Search for the cell housing the specified text and yield its (X, Y) center coordinate. 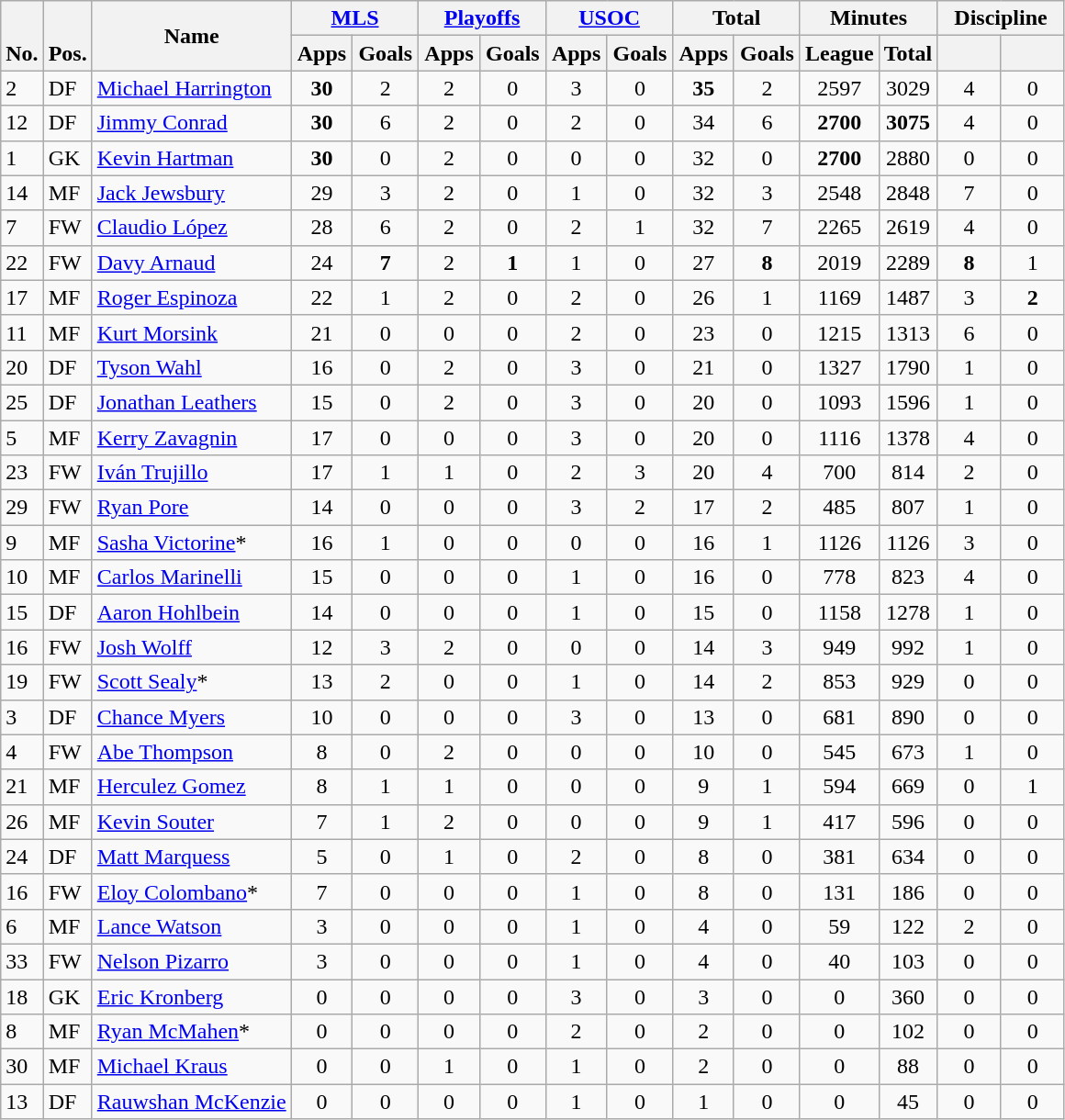
Name (191, 36)
814 (908, 473)
35 (703, 88)
673 (908, 752)
1169 (839, 297)
2597 (839, 88)
Kurt Morsink (191, 332)
Tyson Wahl (191, 367)
Jimmy Conrad (191, 123)
Kevin Hartman (191, 158)
992 (908, 647)
Herculez Gomez (191, 787)
2265 (839, 228)
122 (908, 926)
2619 (908, 228)
Scott Sealy* (191, 682)
1215 (839, 332)
Matt Marquess (191, 857)
634 (908, 857)
131 (839, 891)
2880 (908, 158)
Roger Espinoza (191, 297)
Kevin Souter (191, 822)
700 (839, 473)
Aaron Hohlbein (191, 612)
59 (839, 926)
28 (321, 228)
1313 (908, 332)
Chance Myers (191, 717)
Iván Trujillo (191, 473)
Discipline (1001, 18)
669 (908, 787)
3075 (908, 123)
1790 (908, 367)
Playoffs (483, 18)
360 (908, 996)
Rauwshan McKenzie (191, 1102)
Minutes (869, 18)
11 (22, 332)
40 (839, 961)
596 (908, 822)
1158 (839, 612)
103 (908, 961)
Michael Harrington (191, 88)
929 (908, 682)
949 (839, 647)
MLS (354, 18)
102 (908, 1032)
1378 (908, 438)
Ryan Pore (191, 508)
1278 (908, 612)
Eloy Colombano* (191, 891)
594 (839, 787)
Carlos Marinelli (191, 577)
485 (839, 508)
Michael Kraus (191, 1067)
Jonathan Leathers (191, 402)
League (839, 53)
2848 (908, 193)
45 (908, 1102)
Josh Wolff (191, 647)
27 (703, 263)
381 (839, 857)
186 (908, 891)
88 (908, 1067)
Kerry Zavagnin (191, 438)
19 (22, 682)
Davy Arnaud (191, 263)
1093 (839, 402)
2548 (839, 193)
3029 (908, 88)
18 (22, 996)
681 (839, 717)
545 (839, 752)
USOC (610, 18)
853 (839, 682)
890 (908, 717)
Claudio López (191, 228)
1116 (839, 438)
1596 (908, 402)
778 (839, 577)
No. (22, 36)
Nelson Pizarro (191, 961)
823 (908, 577)
25 (22, 402)
Pos. (68, 36)
2289 (908, 263)
417 (839, 822)
2019 (839, 263)
33 (22, 961)
Abe Thompson (191, 752)
Ryan McMahen* (191, 1032)
34 (703, 123)
807 (908, 508)
Lance Watson (191, 926)
Jack Jewsbury (191, 193)
1327 (839, 367)
Eric Kronberg (191, 996)
1487 (908, 297)
Sasha Victorine* (191, 543)
